Capture the cell that displays the provided text and extract its [X, Y] central coordinate. 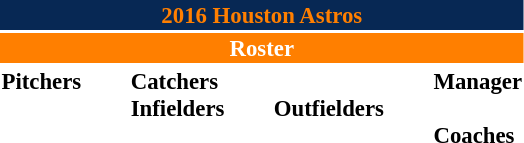
2016 Houston Astros [262, 15]
Roster [262, 48]
